Identify which cell holds the provided text, then report its [x, y] central coordinate. 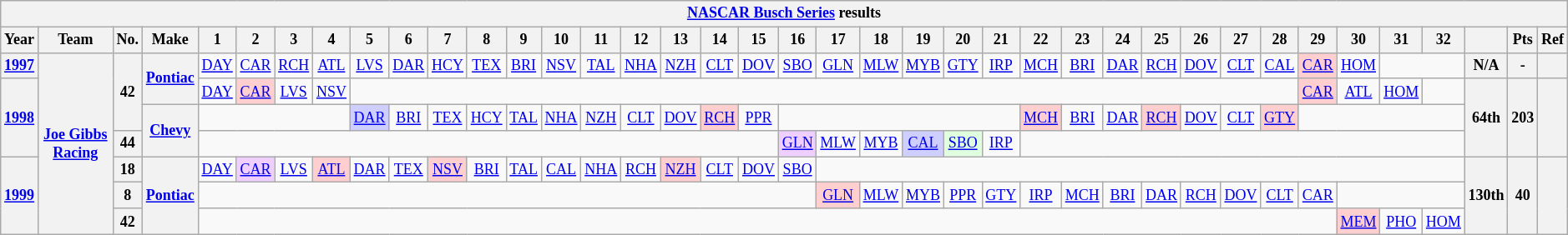
Pts [1523, 40]
4 [332, 40]
11 [601, 40]
MEM [1358, 222]
3 [294, 40]
Year [20, 40]
64th [1486, 117]
N/A [1486, 65]
17 [838, 40]
29 [1318, 40]
31 [1401, 40]
12 [641, 40]
No. [127, 40]
PHO [1401, 222]
130th [1486, 196]
22 [1041, 40]
1997 [20, 65]
14 [720, 40]
1998 [20, 117]
Ref [1553, 40]
30 [1358, 40]
19 [923, 40]
44 [127, 143]
40 [1523, 196]
- [1523, 65]
13 [680, 40]
27 [1241, 40]
21 [1001, 40]
5 [369, 40]
15 [759, 40]
Make [170, 40]
7 [448, 40]
1 [217, 40]
Chevy [170, 130]
26 [1201, 40]
32 [1444, 40]
9 [524, 40]
23 [1082, 40]
Joe Gibbs Racing [75, 143]
20 [963, 40]
NASCAR Busch Series results [784, 13]
24 [1122, 40]
2 [255, 40]
6 [409, 40]
28 [1280, 40]
1999 [20, 196]
25 [1162, 40]
16 [797, 40]
10 [561, 40]
Team [75, 40]
203 [1523, 117]
